Extract the (x, y) coordinate from the center of the cell holding the provided text.  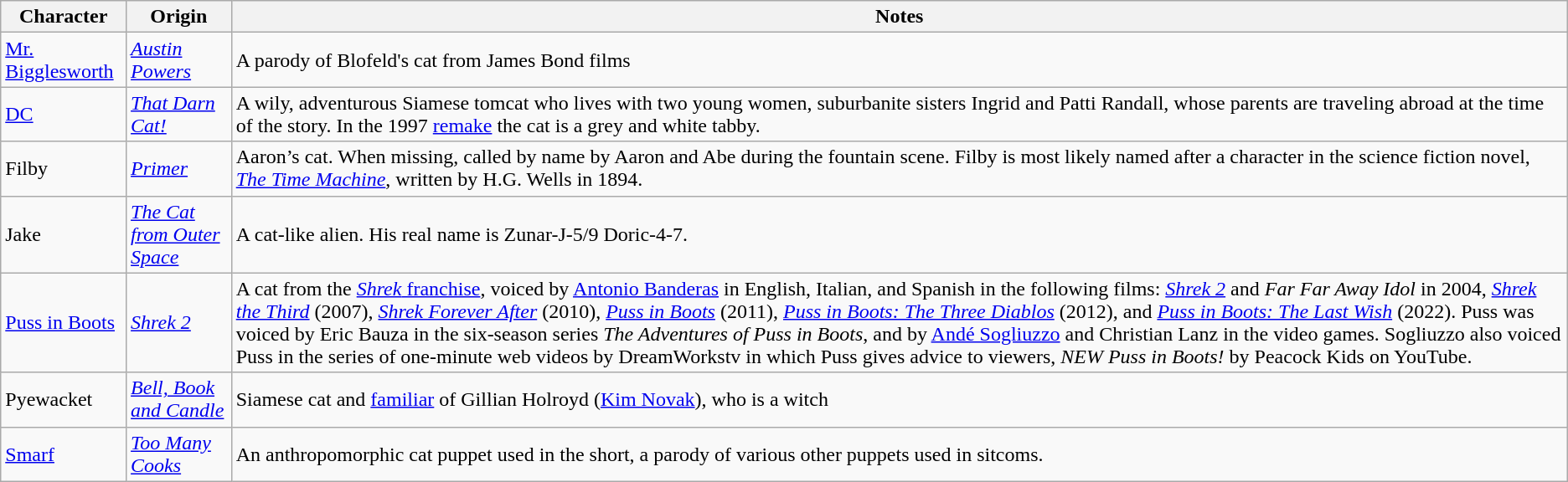
Smarf (64, 454)
Shrek 2 (179, 323)
Pyewacket (64, 400)
Austin Powers (179, 60)
Siamese cat and familiar of Gillian Holroyd (Kim Novak), who is a witch (900, 400)
A parody of Blofeld's cat from James Bond films (900, 60)
Origin (179, 17)
Jake (64, 234)
Too Many Cooks (179, 454)
Notes (900, 17)
Filby (64, 169)
A cat-like alien. His real name is Zunar-J-5/9 Doric-4-7. (900, 234)
An anthropomorphic cat puppet used in the short, a parody of various other puppets used in sitcoms. (900, 454)
Character (64, 17)
Puss in Boots (64, 323)
Mr. Bigglesworth (64, 60)
That Darn Cat! (179, 114)
Primer (179, 169)
DC (64, 114)
The Cat from Outer Space (179, 234)
Bell, Book and Candle (179, 400)
